Scan for the cell matching the given text and deliver its [x, y] coordinate at center. 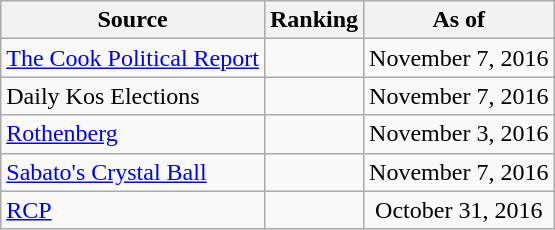
RCP [133, 210]
As of [459, 20]
Source [133, 20]
Daily Kos Elections [133, 96]
Rothenberg [133, 134]
Ranking [314, 20]
Sabato's Crystal Ball [133, 172]
October 31, 2016 [459, 210]
November 3, 2016 [459, 134]
The Cook Political Report [133, 58]
